Detect which cell encompasses the target text, then output its (x, y) center coordinate. 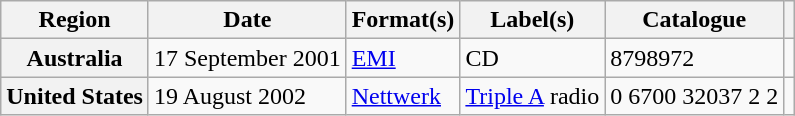
Catalogue (694, 20)
Region (75, 20)
17 September 2001 (247, 58)
United States (75, 96)
0 6700 32037 2 2 (694, 96)
Australia (75, 58)
Label(s) (532, 20)
19 August 2002 (247, 96)
Format(s) (403, 20)
8798972 (694, 58)
Triple A radio (532, 96)
EMI (403, 58)
Nettwerk (403, 96)
Date (247, 20)
CD (532, 58)
